Detect which cell encompasses the target text, then output its [x, y] center coordinate. 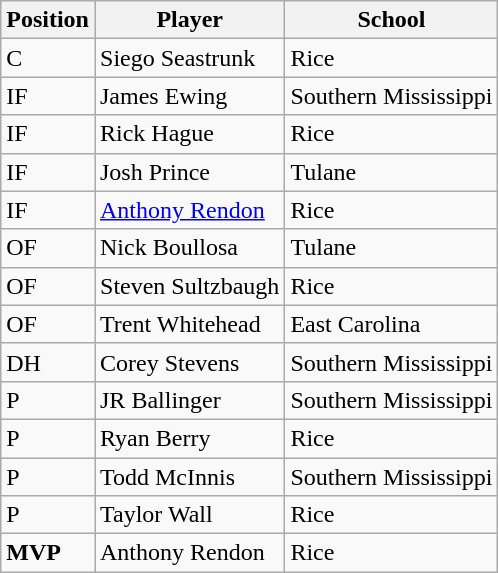
Siego Seastrunk [189, 58]
MVP [48, 553]
Position [48, 20]
DH [48, 362]
Nick Boullosa [189, 248]
Taylor Wall [189, 515]
East Carolina [392, 324]
Ryan Berry [189, 438]
Steven Sultzbaugh [189, 286]
Player [189, 20]
Todd McInnis [189, 477]
C [48, 58]
JR Ballinger [189, 400]
Rick Hague [189, 134]
School [392, 20]
Corey Stevens [189, 362]
Trent Whitehead [189, 324]
Josh Prince [189, 172]
James Ewing [189, 96]
